Output the (x, y) coordinate of the center of the cell containing the given text.  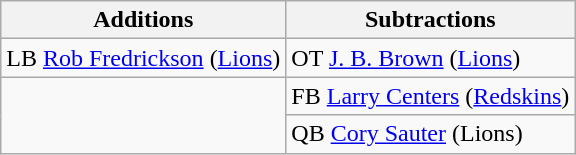
Subtractions (430, 20)
FB Larry Centers (Redskins) (430, 96)
LB Rob Fredrickson (Lions) (144, 58)
OT J. B. Brown (Lions) (430, 58)
QB Cory Sauter (Lions) (430, 134)
Additions (144, 20)
